Extract the (X, Y) coordinate from the center of the cell holding the provided text.  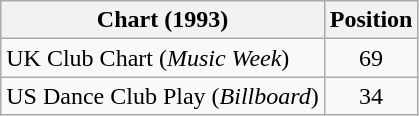
Chart (1993) (162, 20)
US Dance Club Play (Billboard) (162, 96)
UK Club Chart (Music Week) (162, 58)
34 (371, 96)
69 (371, 58)
Position (371, 20)
